Find where the given text appears and provide that cell's center as (X, Y) coordinate. 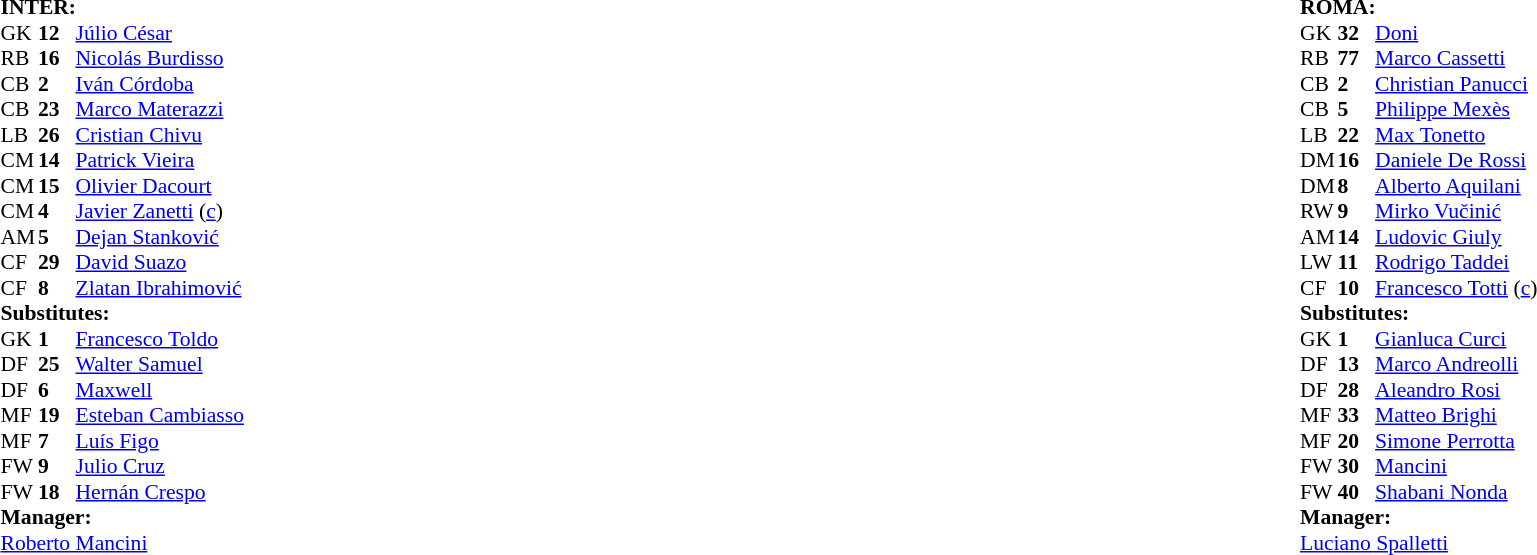
Christian Panucci (1456, 84)
Cristian Chivu (160, 135)
Francesco Totti (c) (1456, 288)
32 (1357, 33)
10 (1357, 288)
6 (57, 390)
Zlatan Ibrahimović (160, 288)
4 (57, 211)
Olivier Dacourt (160, 186)
David Suazo (160, 263)
Júlio César (160, 33)
Iván Córdoba (160, 84)
Julio Cruz (160, 467)
Matteo Brighi (1456, 415)
Shabani Nonda (1456, 492)
Hernán Crespo (160, 492)
7 (57, 441)
19 (57, 415)
Mancini (1456, 467)
28 (1357, 390)
Esteban Cambiasso (160, 415)
Javier Zanetti (c) (160, 211)
Dejan Stanković (160, 237)
22 (1357, 135)
Patrick Vieira (160, 161)
Maxwell (160, 390)
Luís Figo (160, 441)
Francesco Toldo (160, 339)
Marco Cassetti (1456, 59)
Ludovic Giuly (1456, 237)
15 (57, 186)
Aleandro Rosi (1456, 390)
30 (1357, 467)
12 (57, 33)
33 (1357, 415)
Gianluca Curci (1456, 339)
40 (1357, 492)
29 (57, 263)
Walter Samuel (160, 365)
Philippe Mexès (1456, 109)
11 (1357, 263)
Marco Andreolli (1456, 365)
23 (57, 109)
Simone Perrotta (1456, 441)
20 (1357, 441)
Daniele De Rossi (1456, 161)
77 (1357, 59)
Rodrigo Taddei (1456, 263)
LW (1319, 263)
Alberto Aquilani (1456, 186)
25 (57, 365)
18 (57, 492)
Doni (1456, 33)
RW (1319, 211)
13 (1357, 365)
Nicolás Burdisso (160, 59)
26 (57, 135)
Max Tonetto (1456, 135)
Mirko Vučinić (1456, 211)
Marco Materazzi (160, 109)
